Return the (x, y) coordinate for the center point of the cell that contains the specified text.  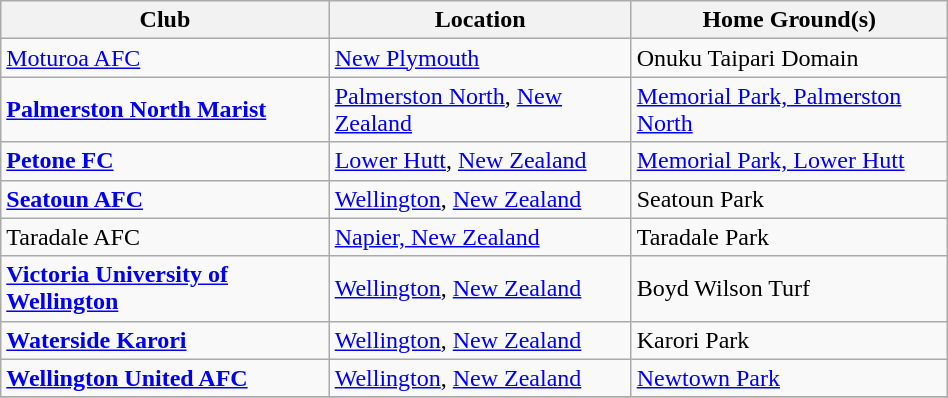
Location (480, 20)
Home Ground(s) (789, 20)
Palmerston North, New Zealand (480, 110)
Karori Park (789, 340)
Moturoa AFC (165, 58)
Lower Hutt, New Zealand (480, 161)
Memorial Park, Lower Hutt (789, 161)
Victoria University of Wellington (165, 288)
Palmerston North Marist (165, 110)
Napier, New Zealand (480, 237)
Taradale Park (789, 237)
Memorial Park, Palmerston North (789, 110)
Boyd Wilson Turf (789, 288)
Newtown Park (789, 378)
Seatoun Park (789, 199)
Club (165, 20)
Waterside Karori (165, 340)
Seatoun AFC (165, 199)
New Plymouth (480, 58)
Petone FC (165, 161)
Taradale AFC (165, 237)
Wellington United AFC (165, 378)
Onuku Taipari Domain (789, 58)
